Output the (X, Y) coordinate of the center of the cell containing the given text.  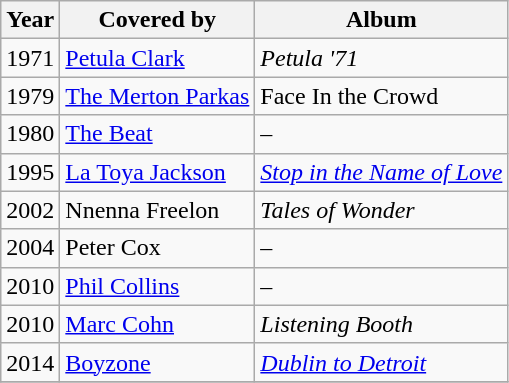
The Beat (158, 134)
Year (30, 20)
Boyzone (158, 362)
Marc Cohn (158, 324)
1979 (30, 96)
2004 (30, 248)
2014 (30, 362)
The Merton Parkas (158, 96)
Phil Collins (158, 286)
Listening Booth (382, 324)
Petula Clark (158, 58)
Nnenna Freelon (158, 210)
Peter Cox (158, 248)
La Toya Jackson (158, 172)
Petula '71 (382, 58)
2002 (30, 210)
1980 (30, 134)
1971 (30, 58)
Face In the Crowd (382, 96)
Dublin to Detroit (382, 362)
Album (382, 20)
Tales of Wonder (382, 210)
Stop in the Name of Love (382, 172)
Covered by (158, 20)
1995 (30, 172)
